Return the (x, y) coordinate for the center point of the cell that contains the specified text.  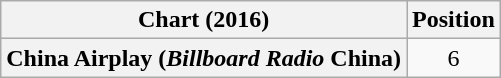
6 (454, 58)
China Airplay (Billboard Radio China) (204, 58)
Position (454, 20)
Chart (2016) (204, 20)
